Determine the (x, y) coordinate at the center of the cell enclosing the given text.  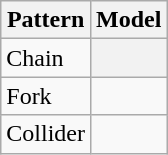
Pattern (46, 20)
Fork (46, 96)
Model (128, 20)
Collider (46, 134)
Chain (46, 58)
